For the text-containing cell, return its midpoint in (X, Y) coordinate format. 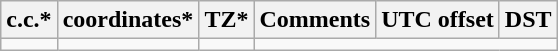
Comments (315, 20)
TZ* (226, 20)
UTC offset (438, 20)
DST (528, 20)
coordinates* (128, 20)
c.c.* (29, 20)
